Locate the cell with the specified text and output its (X, Y) center coordinate. 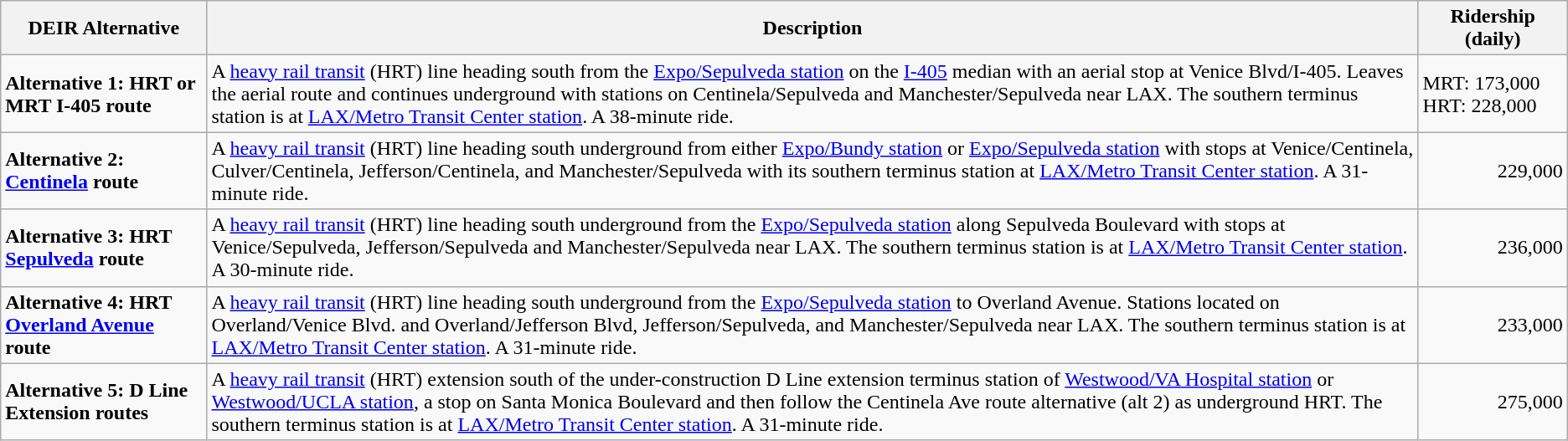
MRT: 173,000 HRT: 228,000 (1493, 94)
Alternative 1: HRT or MRT I-405 route (104, 94)
236,000 (1493, 248)
Alternative 4: HRT Overland Avenue route (104, 325)
233,000 (1493, 325)
Ridership(daily) (1493, 28)
Alternative 5: D Line Extension routes (104, 402)
Alternative 2: Centinela route (104, 171)
DEIR Alternative (104, 28)
Description (812, 28)
275,000 (1493, 402)
Alternative 3: HRT Sepulveda route (104, 248)
229,000 (1493, 171)
